For the text-containing cell, return its midpoint in [X, Y] coordinate format. 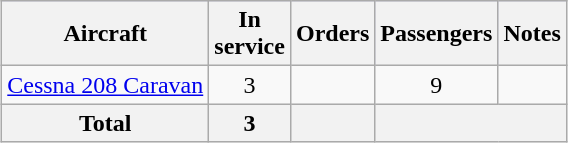
Notes [532, 34]
Orders [332, 34]
In service [250, 34]
Total [106, 123]
Aircraft [106, 34]
9 [436, 85]
Passengers [436, 34]
Cessna 208 Caravan [106, 85]
